Scan for the cell matching the given text and deliver its [X, Y] coordinate at center. 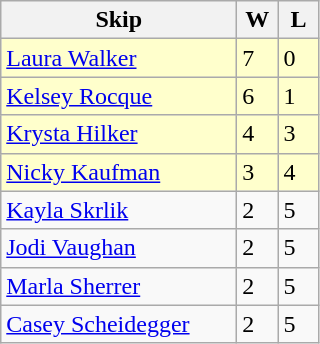
Jodi Vaughan [119, 248]
W [258, 20]
6 [258, 96]
Kelsey Rocque [119, 96]
Laura Walker [119, 58]
Nicky Kaufman [119, 172]
Marla Sherrer [119, 286]
7 [258, 58]
Krysta Hilker [119, 134]
Casey Scheidegger [119, 324]
Skip [119, 20]
L [298, 20]
0 [298, 58]
Kayla Skrlik [119, 210]
1 [298, 96]
